Extract the [X, Y] coordinate from the center of the cell holding the provided text.  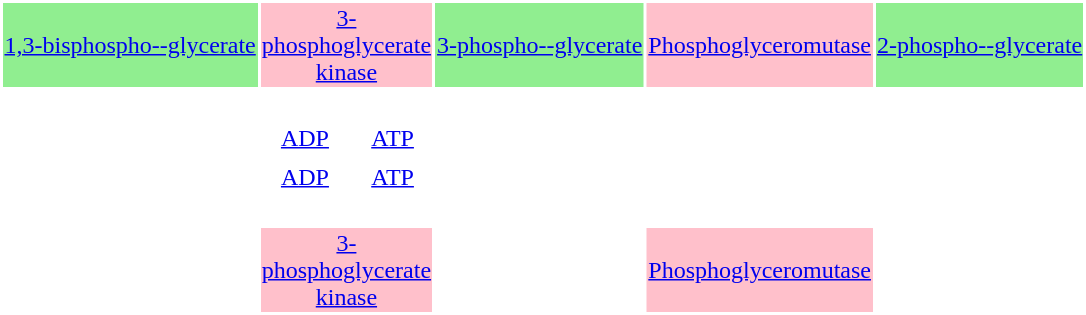
2-phospho--glycerate [979, 45]
3-phospho--glycerate [540, 45]
1,3-bisphospho--glycerate [130, 45]
